From the cell containing the given text, extract its center point as (X, Y) coordinate. 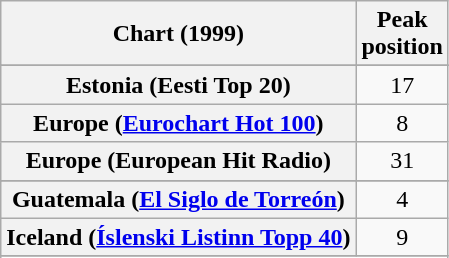
9 (402, 237)
31 (402, 161)
Europe (Eurochart Hot 100) (178, 123)
Chart (1999) (178, 34)
Estonia (Eesti Top 20) (178, 85)
Iceland (Íslenski Listinn Topp 40) (178, 237)
8 (402, 123)
Guatemala (El Siglo de Torreón) (178, 199)
17 (402, 85)
4 (402, 199)
Peakposition (402, 34)
Europe (European Hit Radio) (178, 161)
